Capture the cell that displays the provided text and extract its (x, y) central coordinate. 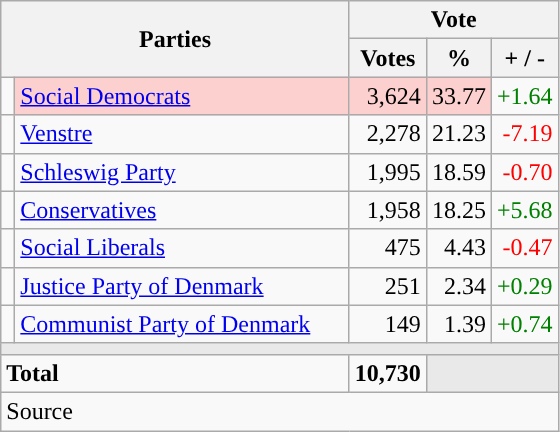
Communist Party of Denmark (182, 324)
21.23 (458, 134)
-0.47 (524, 248)
Conservatives (182, 210)
149 (388, 324)
+5.68 (524, 210)
2,278 (388, 134)
3,624 (388, 96)
-0.70 (524, 172)
Parties (176, 39)
33.77 (458, 96)
-7.19 (524, 134)
Vote (454, 20)
18.59 (458, 172)
10,730 (388, 373)
1,995 (388, 172)
475 (388, 248)
Justice Party of Denmark (182, 286)
Schleswig Party (182, 172)
2.34 (458, 286)
Total (176, 373)
+0.29 (524, 286)
18.25 (458, 210)
+0.74 (524, 324)
+1.64 (524, 96)
Social Liberals (182, 248)
Social Democrats (182, 96)
251 (388, 286)
4.43 (458, 248)
Venstre (182, 134)
1,958 (388, 210)
Source (280, 411)
% (458, 58)
1.39 (458, 324)
+ / - (524, 58)
Votes (388, 58)
